Locate the cell with the specified text and output its (x, y) center coordinate. 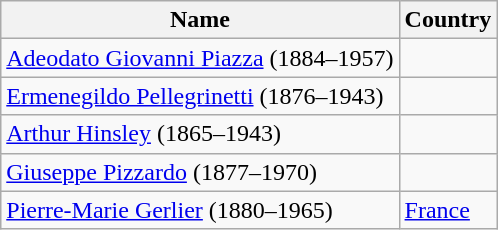
Pierre-Marie Gerlier (1880–1965) (200, 210)
Giuseppe Pizzardo (1877–1970) (200, 172)
Arthur Hinsley (1865–1943) (200, 134)
Adeodato Giovanni Piazza (1884–1957) (200, 58)
Ermenegildo Pellegrinetti (1876–1943) (200, 96)
Name (200, 20)
Country (448, 20)
France (448, 210)
